For the text-containing cell, return its midpoint in (x, y) coordinate format. 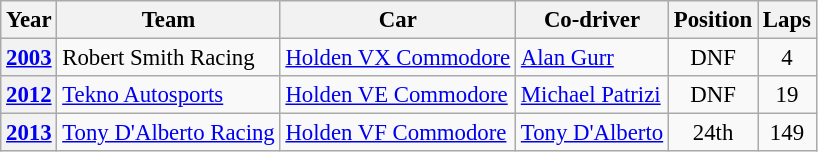
Tony D'Alberto Racing (168, 133)
19 (788, 95)
Laps (788, 20)
149 (788, 133)
Holden VF Commodore (398, 133)
2012 (29, 95)
Tekno Autosports (168, 95)
Team (168, 20)
2013 (29, 133)
Robert Smith Racing (168, 58)
2003 (29, 58)
4 (788, 58)
Year (29, 20)
Position (712, 20)
24th (712, 133)
Tony D'Alberto (592, 133)
Alan Gurr (592, 58)
Michael Patrizi (592, 95)
Holden VX Commodore (398, 58)
Holden VE Commodore (398, 95)
Car (398, 20)
Co-driver (592, 20)
